Extract the [X, Y] coordinate from the center of the cell holding the provided text.  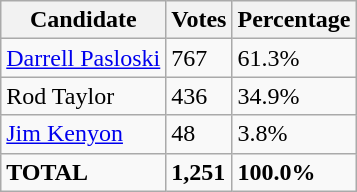
Candidate [84, 20]
48 [199, 134]
Percentage [294, 20]
Rod Taylor [84, 96]
34.9% [294, 96]
Votes [199, 20]
3.8% [294, 134]
767 [199, 58]
61.3% [294, 58]
Darrell Pasloski [84, 58]
100.0% [294, 172]
436 [199, 96]
TOTAL [84, 172]
1,251 [199, 172]
Jim Kenyon [84, 134]
